Output the [x, y] coordinate of the center of the cell containing the given text.  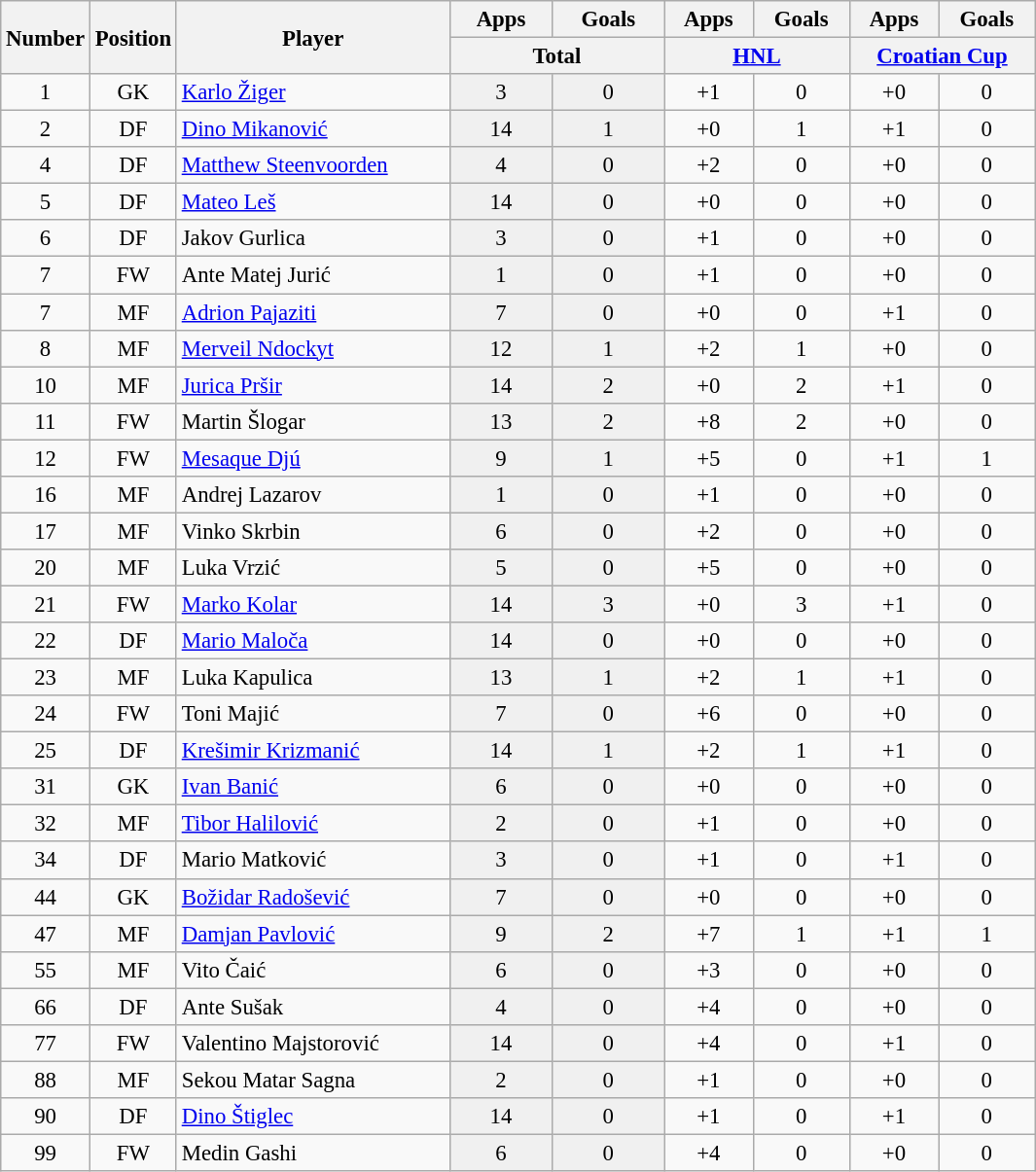
Total [556, 56]
Luka Kapulica [313, 678]
Krešimir Krizmanić [313, 751]
66 [46, 1007]
Ante Sušak [313, 1007]
Dino Mikanović [313, 129]
Position [132, 37]
Božidar Radošević [313, 897]
31 [46, 787]
17 [46, 531]
21 [46, 604]
25 [46, 751]
Mario Maloča [313, 641]
+7 [709, 934]
Karlo Žiger [313, 92]
+6 [709, 714]
Mario Matković [313, 861]
Jurica Pršir [313, 385]
Tibor Halilović [313, 824]
Martin Šlogar [313, 421]
23 [46, 678]
Croatian Cup [942, 56]
44 [46, 897]
47 [46, 934]
Ivan Banić [313, 787]
Medin Gashi [313, 1153]
Toni Majić [313, 714]
90 [46, 1117]
Mateo Leš [313, 202]
22 [46, 641]
24 [46, 714]
32 [46, 824]
Andrej Lazarov [313, 495]
Adrion Pajaziti [313, 312]
HNL [757, 56]
11 [46, 421]
8 [46, 348]
77 [46, 1044]
Valentino Majstorović [313, 1044]
Dino Štiglec [313, 1117]
+3 [709, 970]
Merveil Ndockyt [313, 348]
Luka Vrzić [313, 568]
Vinko Skrbin [313, 531]
+8 [709, 421]
Damjan Pavlović [313, 934]
16 [46, 495]
Mesaque Djú [313, 458]
Marko Kolar [313, 604]
10 [46, 385]
20 [46, 568]
88 [46, 1080]
55 [46, 970]
Player [313, 37]
Number [46, 37]
Sekou Matar Sagna [313, 1080]
Ante Matej Jurić [313, 275]
Vito Čaić [313, 970]
Jakov Gurlica [313, 238]
34 [46, 861]
99 [46, 1153]
Matthew Steenvoorden [313, 165]
